Extract the (X, Y) coordinate from the center of the cell holding the provided text.  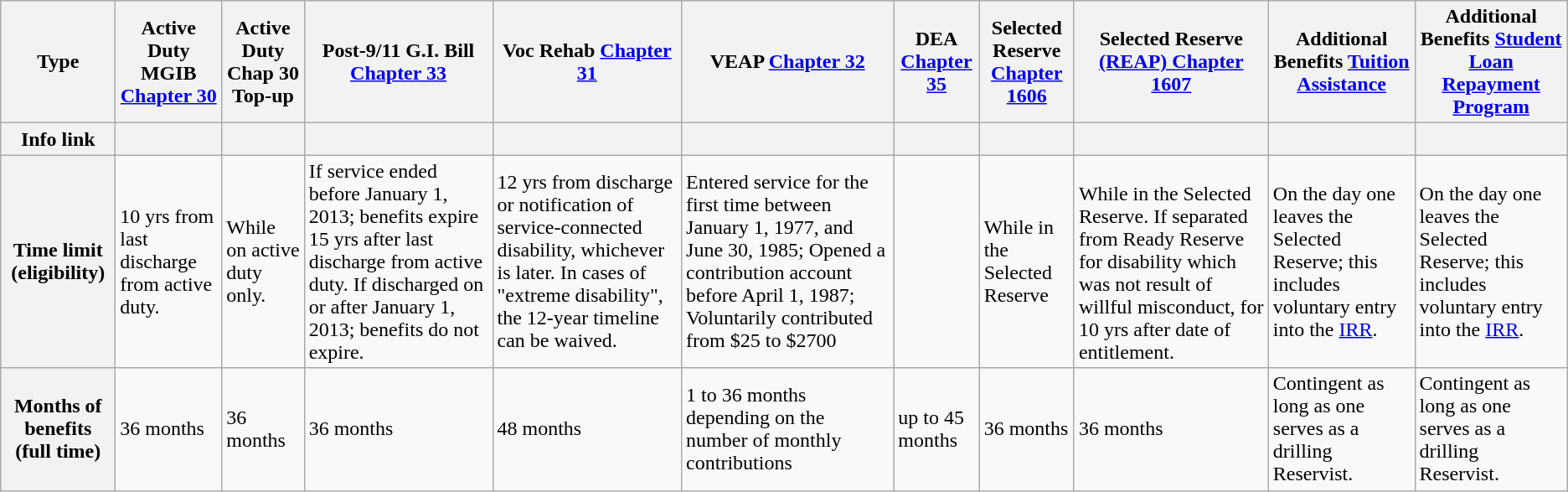
Post-9/11 G.I. Bill Chapter 33 (399, 62)
Active Duty Chap 30 Top-up (263, 62)
Selected Reserve (REAP) Chapter 1607 (1171, 62)
up to 45 months (936, 429)
Info link (59, 139)
DEA Chapter 35 (936, 62)
Additional Benefits Tuition Assistance (1342, 62)
48 months (587, 429)
While in the Selected Reserve (1027, 262)
Active Duty MGIB Chapter 30 (169, 62)
Months of benefits (full time) (59, 429)
While on active duty only. (263, 262)
Selected Reserve Chapter 1606 (1027, 62)
10 yrs from last discharge from active duty. (169, 262)
1 to 36 months depending on the number of monthly contributions (787, 429)
Type (59, 62)
Time limit (eligibility) (59, 262)
Additional Benefits Student Loan Repayment Program (1491, 62)
VEAP Chapter 32 (787, 62)
Voc Rehab Chapter 31 (587, 62)
